Provide the (X, Y) coordinate of the cell's center where the given text is located.  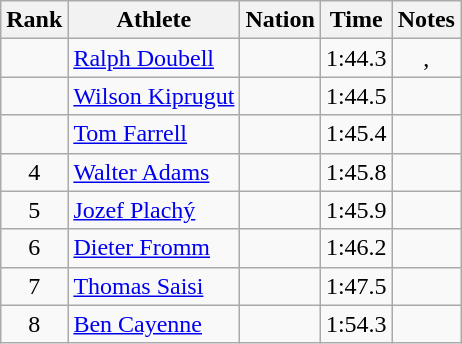
Jozef Plachý (154, 210)
Notes (426, 20)
1:44.5 (356, 96)
, (426, 58)
6 (34, 248)
1:44.3 (356, 58)
Athlete (154, 20)
7 (34, 286)
1:54.3 (356, 324)
Ben Cayenne (154, 324)
Ralph Doubell (154, 58)
Walter Adams (154, 172)
Wilson Kiprugut (154, 96)
1:45.4 (356, 134)
5 (34, 210)
Dieter Fromm (154, 248)
Nation (280, 20)
Thomas Saisi (154, 286)
8 (34, 324)
1:46.2 (356, 248)
1:45.9 (356, 210)
Rank (34, 20)
Time (356, 20)
1:47.5 (356, 286)
Tom Farrell (154, 134)
4 (34, 172)
1:45.8 (356, 172)
